Capture the cell that displays the provided text and extract its (x, y) central coordinate. 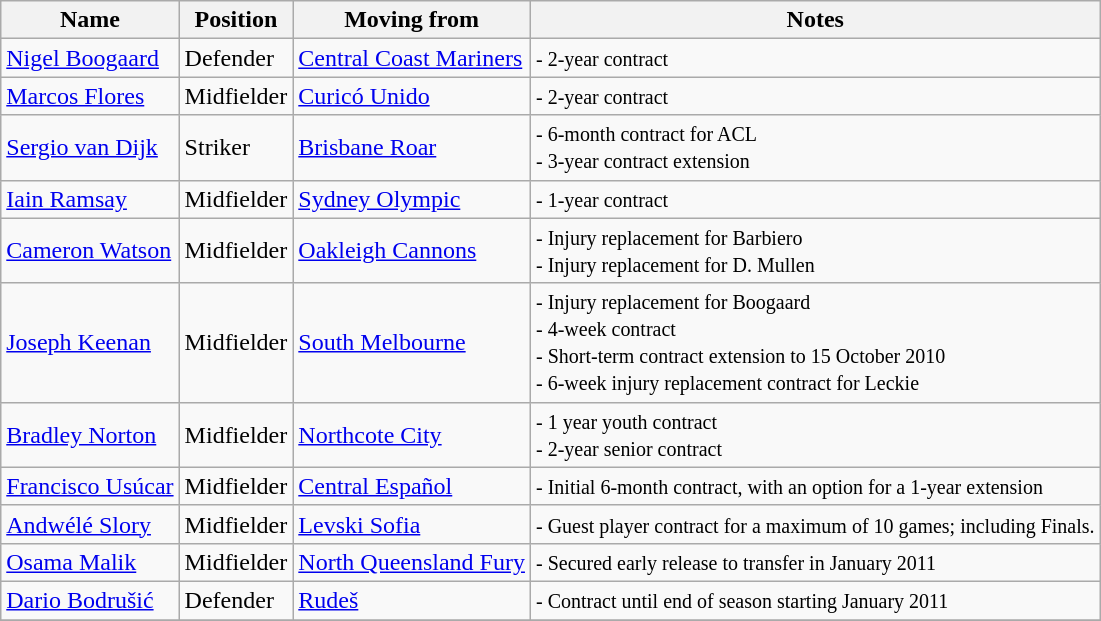
Central Español (412, 486)
Levski Sofia (412, 524)
Striker (236, 148)
North Queensland Fury (412, 562)
Moving from (412, 20)
Joseph Keenan (90, 342)
- Guest player contract for a maximum of 10 games; including Finals. (815, 524)
Central Coast Mariners (412, 58)
Notes (815, 20)
South Melbourne (412, 342)
- Injury replacement for Boogaard- 4-week contract- Short-term contract extension to 15 October 2010- 6-week injury replacement contract for Leckie (815, 342)
- Secured early release to transfer in January 2011 (815, 562)
Rudeš (412, 600)
Bradley Norton (90, 434)
- 6-month contract for ACL- 3-year contract extension (815, 148)
Name (90, 20)
Brisbane Roar (412, 148)
- 1 year youth contract- 2-year senior contract (815, 434)
Cameron Watson (90, 250)
Sergio van Dijk (90, 148)
Osama Malik (90, 562)
- Initial 6-month contract, with an option for a 1-year extension (815, 486)
Nigel Boogaard (90, 58)
Iain Ramsay (90, 199)
Marcos Flores (90, 96)
- 1-year contract (815, 199)
Oakleigh Cannons (412, 250)
Curicó Unido (412, 96)
Sydney Olympic (412, 199)
- Injury replacement for Barbiero- Injury replacement for D. Mullen (815, 250)
Northcote City (412, 434)
Andwélé Slory (90, 524)
Dario Bodrušić (90, 600)
Position (236, 20)
- Contract until end of season starting January 2011 (815, 600)
Francisco Usúcar (90, 486)
